Output the [x, y] coordinate of the center of the cell containing the given text.  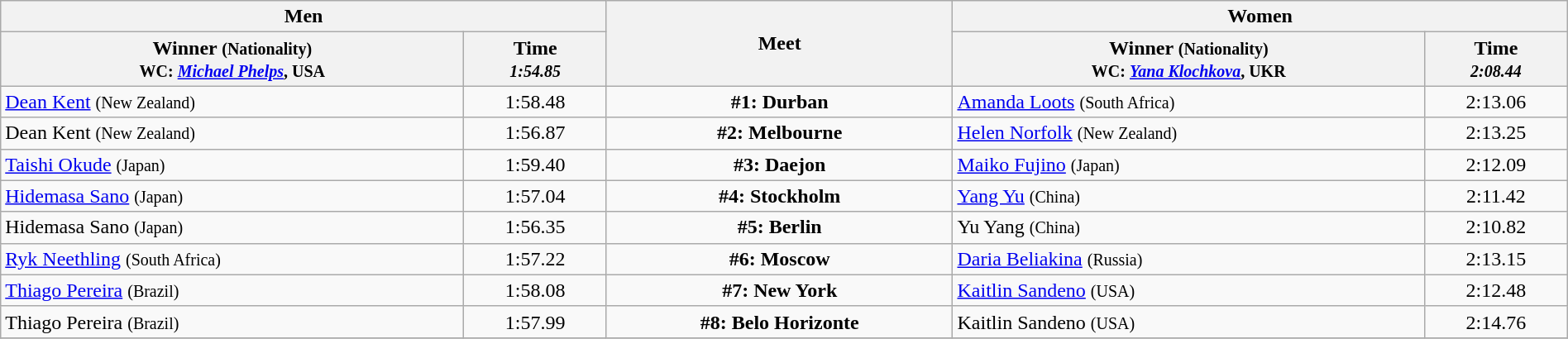
2:13.15 [1497, 259]
#6: Moscow [779, 259]
Winner (Nationality)WC: Michael Phelps, USA [232, 60]
Time1:54.85 [536, 60]
2:12.09 [1497, 165]
Women [1260, 17]
Ryk Neethling (South Africa) [232, 259]
1:56.87 [536, 133]
1:58.08 [536, 290]
#4: Stockholm [779, 196]
2:10.82 [1497, 227]
#3: Daejon [779, 165]
Daria Beliakina (Russia) [1189, 259]
#8: Belo Horizonte [779, 322]
#2: Melbourne [779, 133]
2:11.42 [1497, 196]
2:14.76 [1497, 322]
#7: New York [779, 290]
Maiko Fujino (Japan) [1189, 165]
Winner (Nationality)WC: Yana Klochkova, UKR [1189, 60]
#5: Berlin [779, 227]
Yu Yang (China) [1189, 227]
Taishi Okude (Japan) [232, 165]
#1: Durban [779, 102]
Helen Norfolk (New Zealand) [1189, 133]
1:58.48 [536, 102]
Men [304, 17]
2:13.06 [1497, 102]
1:57.99 [536, 322]
2:12.48 [1497, 290]
Time2:08.44 [1497, 60]
1:57.22 [536, 259]
Meet [779, 43]
1:59.40 [536, 165]
Amanda Loots (South Africa) [1189, 102]
1:56.35 [536, 227]
1:57.04 [536, 196]
Yang Yu (China) [1189, 196]
2:13.25 [1497, 133]
